Scan for the cell matching the given text and deliver its [X, Y] coordinate at center. 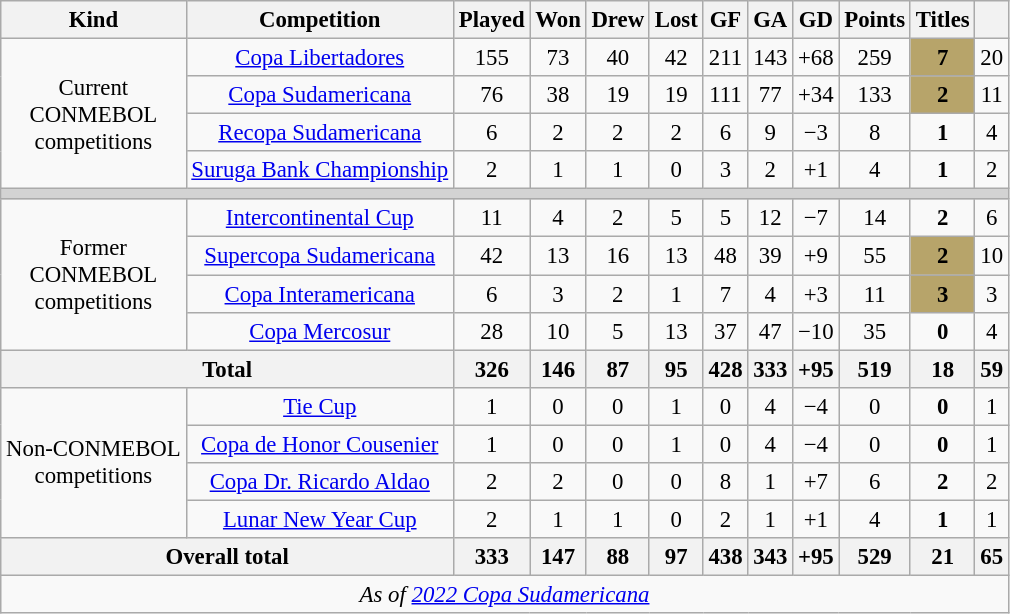
47 [770, 331]
Competition [320, 20]
259 [874, 58]
97 [676, 557]
12 [770, 219]
CurrentCONMEBOLcompetitions [94, 114]
Tie Cup [320, 406]
326 [492, 369]
Drew [618, 20]
9 [770, 133]
Suruga Bank Championship [320, 170]
GD [816, 20]
GF [726, 20]
133 [874, 95]
76 [492, 95]
529 [874, 557]
As of 2022 Copa Sudamericana [505, 594]
39 [770, 256]
87 [618, 369]
FormerCONMEBOLcompetitions [94, 275]
Copa Sudamericana [320, 95]
+7 [816, 482]
Lunar New Year Cup [320, 519]
Copa Libertadores [320, 58]
428 [726, 369]
40 [618, 58]
48 [726, 256]
38 [558, 95]
73 [558, 58]
21 [942, 557]
20 [992, 58]
Titles [942, 20]
147 [558, 557]
28 [492, 331]
16 [618, 256]
95 [676, 369]
+34 [816, 95]
211 [726, 58]
519 [874, 369]
146 [558, 369]
143 [770, 58]
−7 [816, 219]
65 [992, 557]
Points [874, 20]
−3 [816, 133]
Total [228, 369]
59 [992, 369]
77 [770, 95]
Recopa Sudamericana [320, 133]
35 [874, 331]
Non-CONMEBOLcompetitions [94, 462]
+3 [816, 294]
+68 [816, 58]
18 [942, 369]
Overall total [228, 557]
155 [492, 58]
GA [770, 20]
−10 [816, 331]
Copa Interamericana [320, 294]
111 [726, 95]
Kind [94, 20]
Copa de Honor Cousenier [320, 444]
343 [770, 557]
Intercontinental Cup [320, 219]
Supercopa Sudamericana [320, 256]
Lost [676, 20]
Won [558, 20]
14 [874, 219]
55 [874, 256]
Copa Mercosur [320, 331]
Played [492, 20]
88 [618, 557]
+9 [816, 256]
Copa Dr. Ricardo Aldao [320, 482]
438 [726, 557]
37 [726, 331]
